Search for the cell housing the specified text and yield its [x, y] center coordinate. 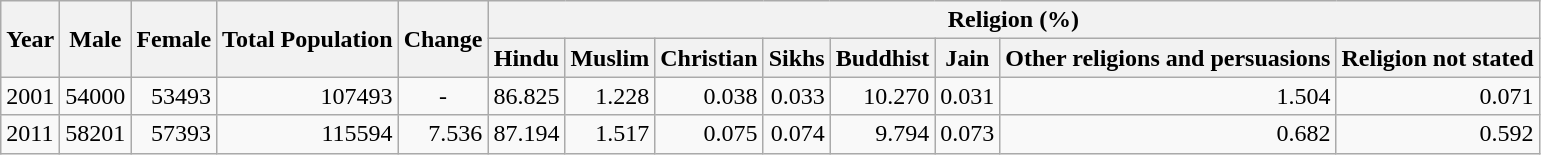
53493 [174, 96]
1.228 [610, 96]
0.038 [709, 96]
2001 [30, 96]
0.073 [968, 134]
9.794 [882, 134]
115594 [308, 134]
1.504 [1168, 96]
Male [96, 39]
Christian [709, 58]
0.033 [796, 96]
Buddhist [882, 58]
Change [443, 39]
Female [174, 39]
87.194 [526, 134]
Religion (%) [1014, 20]
57393 [174, 134]
0.682 [1168, 134]
10.270 [882, 96]
Year [30, 39]
Muslim [610, 58]
1.517 [610, 134]
0.031 [968, 96]
Other religions and persuasions [1168, 58]
Religion not stated [1438, 58]
0.071 [1438, 96]
Jain [968, 58]
Hindu [526, 58]
- [443, 96]
107493 [308, 96]
0.074 [796, 134]
2011 [30, 134]
Sikhs [796, 58]
54000 [96, 96]
Total Population [308, 39]
0.592 [1438, 134]
86.825 [526, 96]
58201 [96, 134]
7.536 [443, 134]
0.075 [709, 134]
